Scan for the cell matching the given text and deliver its (x, y) coordinate at center. 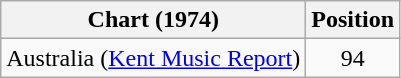
Chart (1974) (154, 20)
Position (353, 20)
94 (353, 58)
Australia (Kent Music Report) (154, 58)
